Determine the (X, Y) coordinate at the center of the cell enclosing the given text.  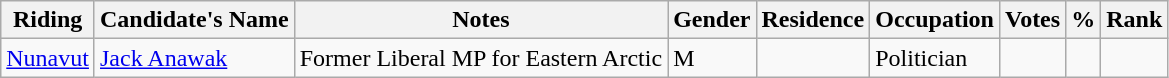
M (712, 58)
Notes (480, 20)
Former Liberal MP for Eastern Arctic (480, 58)
Gender (712, 20)
Riding (48, 20)
Jack Anawak (194, 58)
Residence (813, 20)
Nunavut (48, 58)
% (1084, 20)
Politician (935, 58)
Occupation (935, 20)
Votes (1032, 20)
Rank (1134, 20)
Candidate's Name (194, 20)
